Return [X, Y] of the center of cell containing provided text 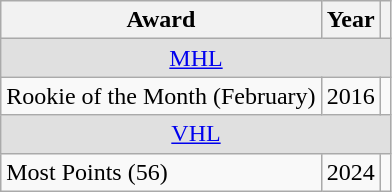
VHL [196, 134]
2024 [350, 172]
2016 [350, 96]
Most Points (56) [161, 172]
Year [350, 20]
Rookie of the Month (February) [161, 96]
MHL [196, 58]
Award [161, 20]
